Return [X, Y] of the center of cell containing provided text 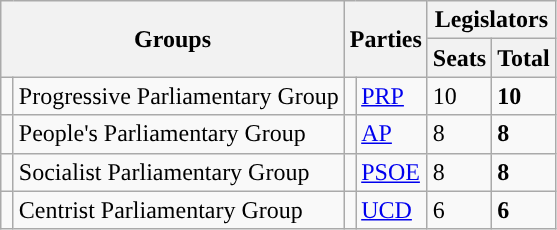
Parties [386, 39]
UCD [392, 210]
Seats [459, 58]
Legislators [491, 20]
People's Parliamentary Group [178, 134]
Total [524, 58]
PRP [392, 96]
AP [392, 134]
PSOE [392, 172]
Socialist Parliamentary Group [178, 172]
Centrist Parliamentary Group [178, 210]
Groups [173, 39]
Progressive Parliamentary Group [178, 96]
